Pinpoint the cell where the given text exists, returning its [x, y] midpoint coordinate. 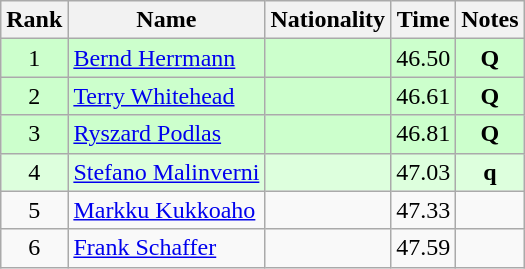
Name [166, 20]
46.61 [424, 96]
Frank Schaffer [166, 248]
q [490, 172]
3 [34, 134]
47.03 [424, 172]
Rank [34, 20]
46.81 [424, 134]
47.59 [424, 248]
Terry Whitehead [166, 96]
47.33 [424, 210]
Bernd Herrmann [166, 58]
46.50 [424, 58]
4 [34, 172]
5 [34, 210]
2 [34, 96]
Ryszard Podlas [166, 134]
Markku Kukkoaho [166, 210]
Stefano Malinverni [166, 172]
1 [34, 58]
Notes [490, 20]
6 [34, 248]
Time [424, 20]
Nationality [328, 20]
